Output the (x, y) coordinate of the center of the cell containing the given text.  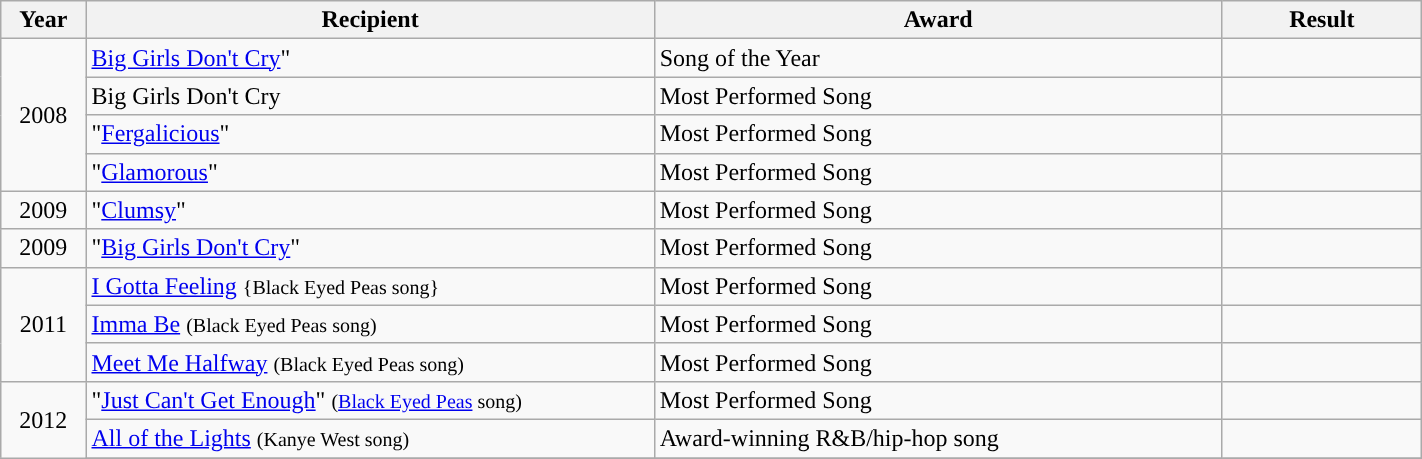
2008 (44, 115)
Year (44, 20)
2011 (44, 324)
Big Girls Don't Cry" (370, 58)
2012 (44, 419)
"Glamorous" (370, 172)
"Clumsy" (370, 210)
"Fergalicious" (370, 134)
"Big Girls Don't Cry" (370, 248)
Recipient (370, 20)
Meet Me Halfway (Black Eyed Peas song) (370, 362)
Big Girls Don't Cry (370, 96)
Song of the Year (938, 58)
Award (938, 20)
Imma Be (Black Eyed Peas song) (370, 324)
All of the Lights (Kanye West song) (370, 438)
"Just Can't Get Enough" (Black Eyed Peas song) (370, 400)
I Gotta Feeling {Black Eyed Peas song} (370, 286)
Award-winning R&B/hip-hop song (938, 438)
Result (1322, 20)
